Find where the given text appears and provide that cell's center as [X, Y] coordinate. 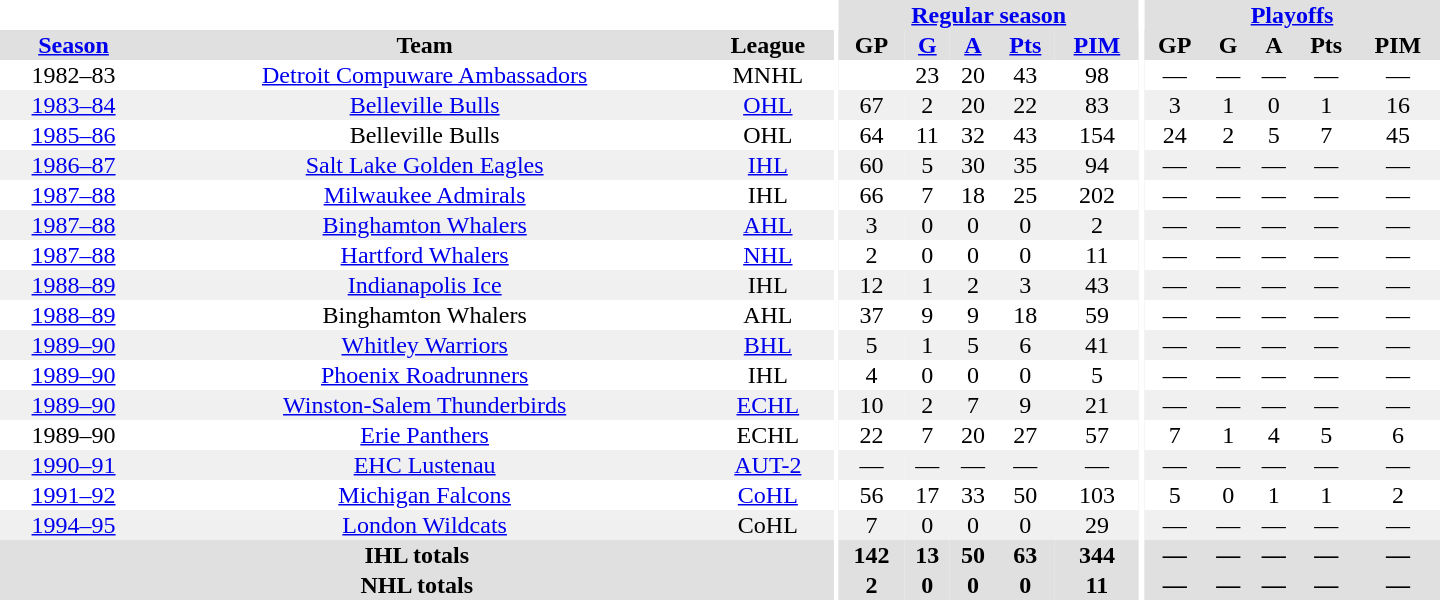
16 [1398, 105]
Indianapolis Ice [424, 285]
Regular season [989, 15]
142 [872, 555]
35 [1026, 165]
1986–87 [74, 165]
23 [927, 75]
1982–83 [74, 75]
94 [1097, 165]
1990–91 [74, 465]
57 [1097, 435]
Erie Panthers [424, 435]
32 [973, 135]
64 [872, 135]
League [768, 45]
Salt Lake Golden Eagles [424, 165]
Milwaukee Admirals [424, 195]
1983–84 [74, 105]
Winston-Salem Thunderbirds [424, 405]
Michigan Falcons [424, 495]
29 [1097, 525]
London Wildcats [424, 525]
202 [1097, 195]
37 [872, 315]
45 [1398, 135]
98 [1097, 75]
12 [872, 285]
Detroit Compuware Ambassadors [424, 75]
66 [872, 195]
1985–86 [74, 135]
MNHL [768, 75]
30 [973, 165]
10 [872, 405]
NHL totals [417, 585]
Playoffs [1292, 15]
83 [1097, 105]
60 [872, 165]
154 [1097, 135]
1991–92 [74, 495]
Season [74, 45]
59 [1097, 315]
Phoenix Roadrunners [424, 375]
Team [424, 45]
63 [1026, 555]
344 [1097, 555]
BHL [768, 345]
NHL [768, 255]
1994–95 [74, 525]
103 [1097, 495]
56 [872, 495]
Hartford Whalers [424, 255]
27 [1026, 435]
21 [1097, 405]
17 [927, 495]
IHL totals [417, 555]
33 [973, 495]
13 [927, 555]
EHC Lustenau [424, 465]
41 [1097, 345]
Whitley Warriors [424, 345]
25 [1026, 195]
67 [872, 105]
24 [1174, 135]
AUT-2 [768, 465]
